Capture the cell that displays the provided text and extract its [X, Y] central coordinate. 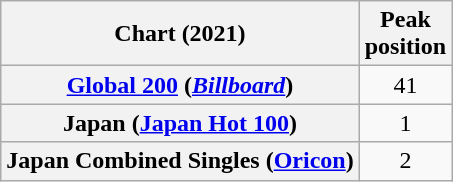
Global 200 (Billboard) [180, 85]
Peakposition [405, 34]
Chart (2021) [180, 34]
1 [405, 123]
Japan (Japan Hot 100) [180, 123]
Japan Combined Singles (Oricon) [180, 161]
41 [405, 85]
2 [405, 161]
